Output the [x, y] coordinate of the center of the cell containing the given text.  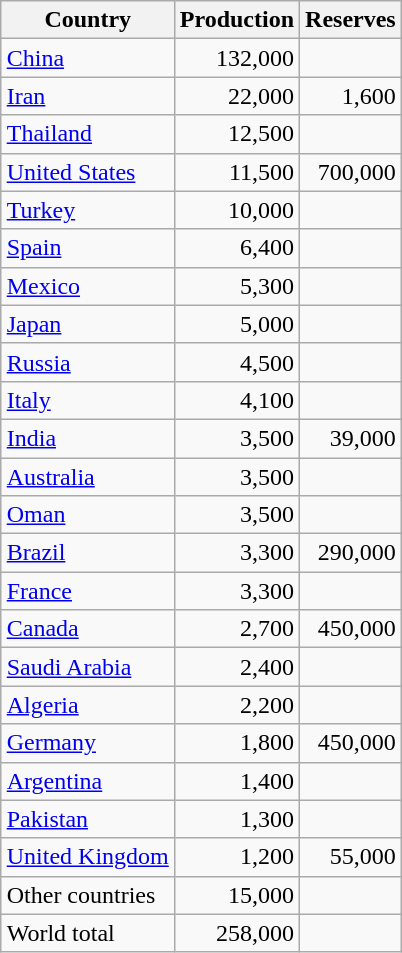
Mexico [88, 286]
Italy [88, 400]
11,500 [236, 172]
1,600 [351, 96]
Germany [88, 743]
Oman [88, 515]
1,200 [236, 857]
Turkey [88, 210]
Australia [88, 477]
15,000 [236, 895]
5,000 [236, 324]
Saudi Arabia [88, 667]
Iran [88, 96]
12,500 [236, 134]
Production [236, 20]
Argentina [88, 781]
39,000 [351, 438]
258,000 [236, 933]
132,000 [236, 58]
Pakistan [88, 819]
China [88, 58]
Reserves [351, 20]
55,000 [351, 857]
700,000 [351, 172]
5,300 [236, 286]
290,000 [351, 553]
Thailand [88, 134]
Russia [88, 362]
2,400 [236, 667]
India [88, 438]
22,000 [236, 96]
Canada [88, 629]
4,500 [236, 362]
Japan [88, 324]
6,400 [236, 248]
United Kingdom [88, 857]
Spain [88, 248]
10,000 [236, 210]
1,800 [236, 743]
United States [88, 172]
Country [88, 20]
France [88, 591]
World total [88, 933]
1,400 [236, 781]
2,200 [236, 705]
Brazil [88, 553]
2,700 [236, 629]
1,300 [236, 819]
Algeria [88, 705]
4,100 [236, 400]
Other countries [88, 895]
